Identify which cell holds the provided text, then report its (x, y) central coordinate. 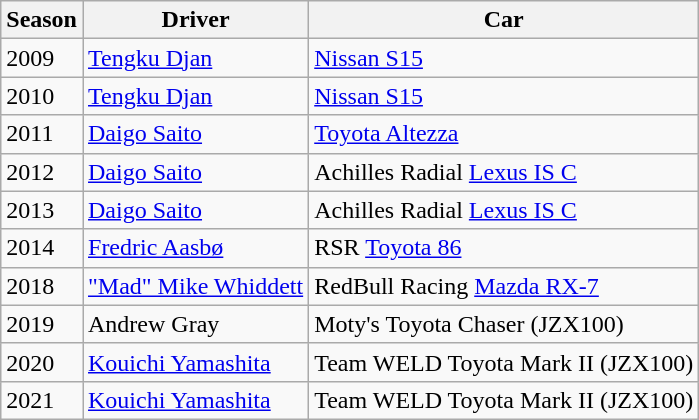
Andrew Gray (195, 324)
RedBull Racing Mazda RX-7 (504, 286)
RSR Toyota 86 (504, 248)
2009 (42, 58)
2020 (42, 362)
2012 (42, 172)
2021 (42, 400)
2013 (42, 210)
Toyota Altezza (504, 134)
Season (42, 20)
"Mad" Mike Whiddett (195, 286)
2014 (42, 248)
Fredric Aasbø (195, 248)
Driver (195, 20)
Car (504, 20)
2019 (42, 324)
2018 (42, 286)
2010 (42, 96)
Moty's Toyota Chaser (JZX100) (504, 324)
2011 (42, 134)
